Return the (X, Y) coordinate for the center point of the cell that contains the specified text.  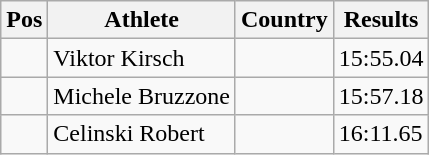
Celinski Robert (142, 134)
Michele Bruzzone (142, 96)
Athlete (142, 20)
Pos (24, 20)
Country (284, 20)
15:57.18 (381, 96)
Results (381, 20)
16:11.65 (381, 134)
15:55.04 (381, 58)
Viktor Kirsch (142, 58)
